Return the (X, Y) coordinate for the center point of the cell that contains the specified text.  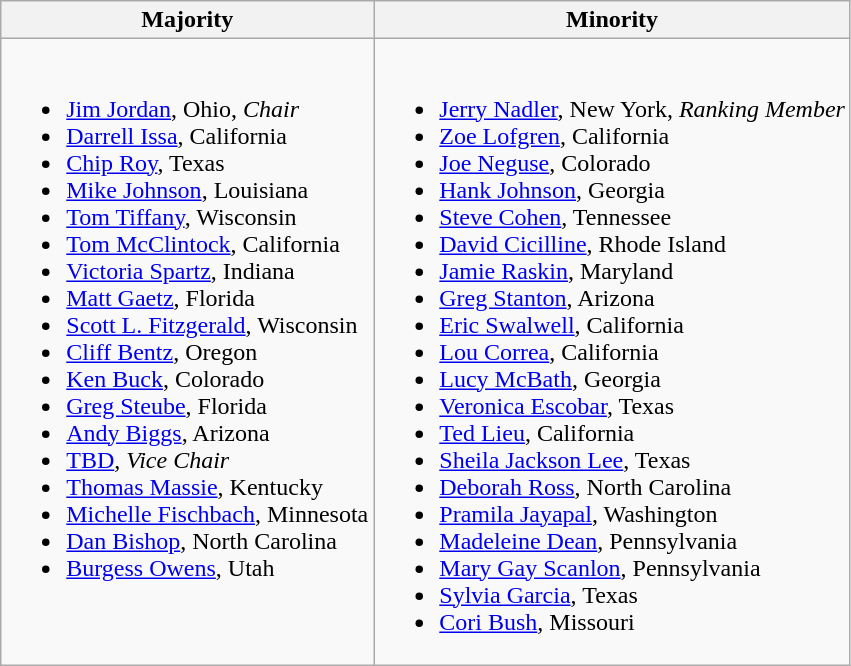
Minority (612, 20)
Majority (188, 20)
